Extract the [X, Y] coordinate from the center of the cell holding the provided text.  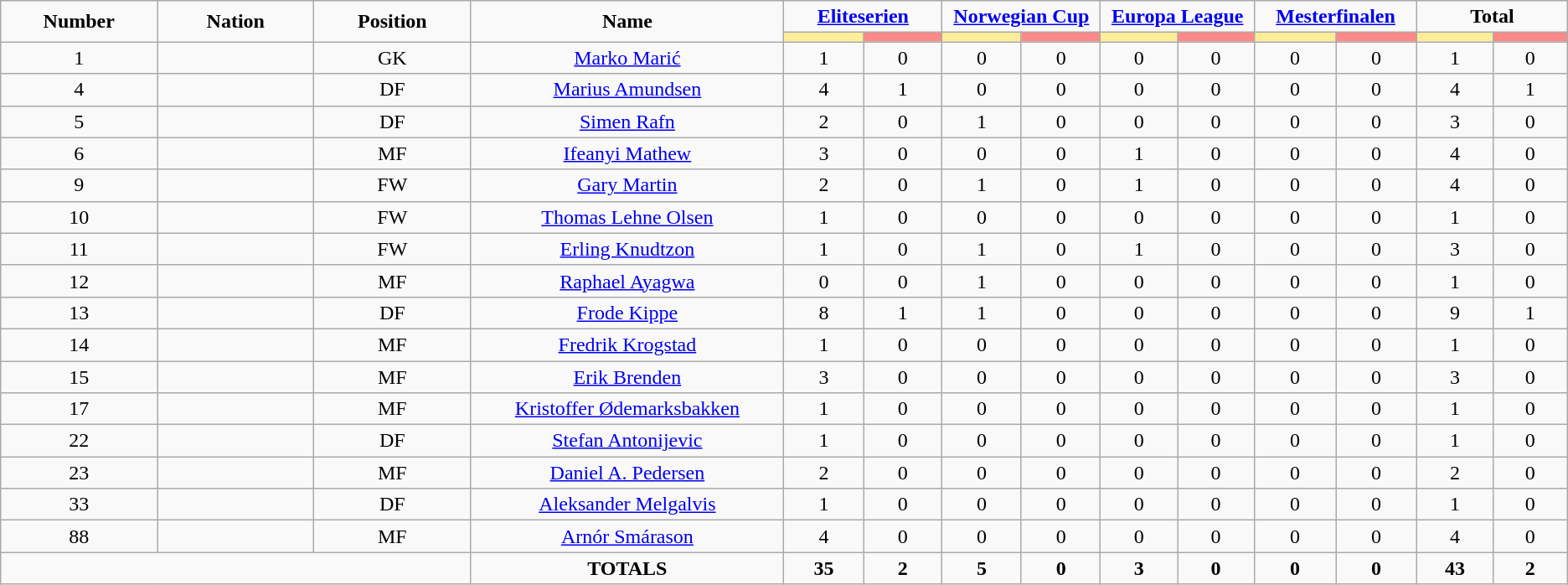
43 [1456, 568]
35 [824, 568]
8 [824, 313]
Simen Rafn [627, 122]
Ifeanyi Mathew [627, 153]
13 [79, 313]
Fredrik Krogstad [627, 344]
Erling Knudtzon [627, 249]
33 [79, 505]
Arnór Smárason [627, 536]
Mesterfinalen [1335, 17]
Daniel A. Pedersen [627, 473]
14 [79, 344]
Kristoffer Ødemarksbakken [627, 409]
Gary Martin [627, 185]
Frode Kippe [627, 313]
Erik Brenden [627, 376]
Marius Amundsen [627, 90]
23 [79, 473]
TOTALS [627, 568]
GK [392, 58]
Total [1493, 17]
Aleksander Melgalvis [627, 505]
Stefan Antonijevic [627, 441]
Eliteserien [863, 17]
22 [79, 441]
Position [392, 22]
Europa League [1178, 17]
Nation [236, 22]
Thomas Lehne Olsen [627, 217]
Norwegian Cup [1022, 17]
11 [79, 249]
Raphael Ayagwa [627, 281]
Name [627, 22]
12 [79, 281]
17 [79, 409]
10 [79, 217]
88 [79, 536]
15 [79, 376]
Marko Marić [627, 58]
6 [79, 153]
Number [79, 22]
